Search for the cell housing the specified text and yield its [x, y] center coordinate. 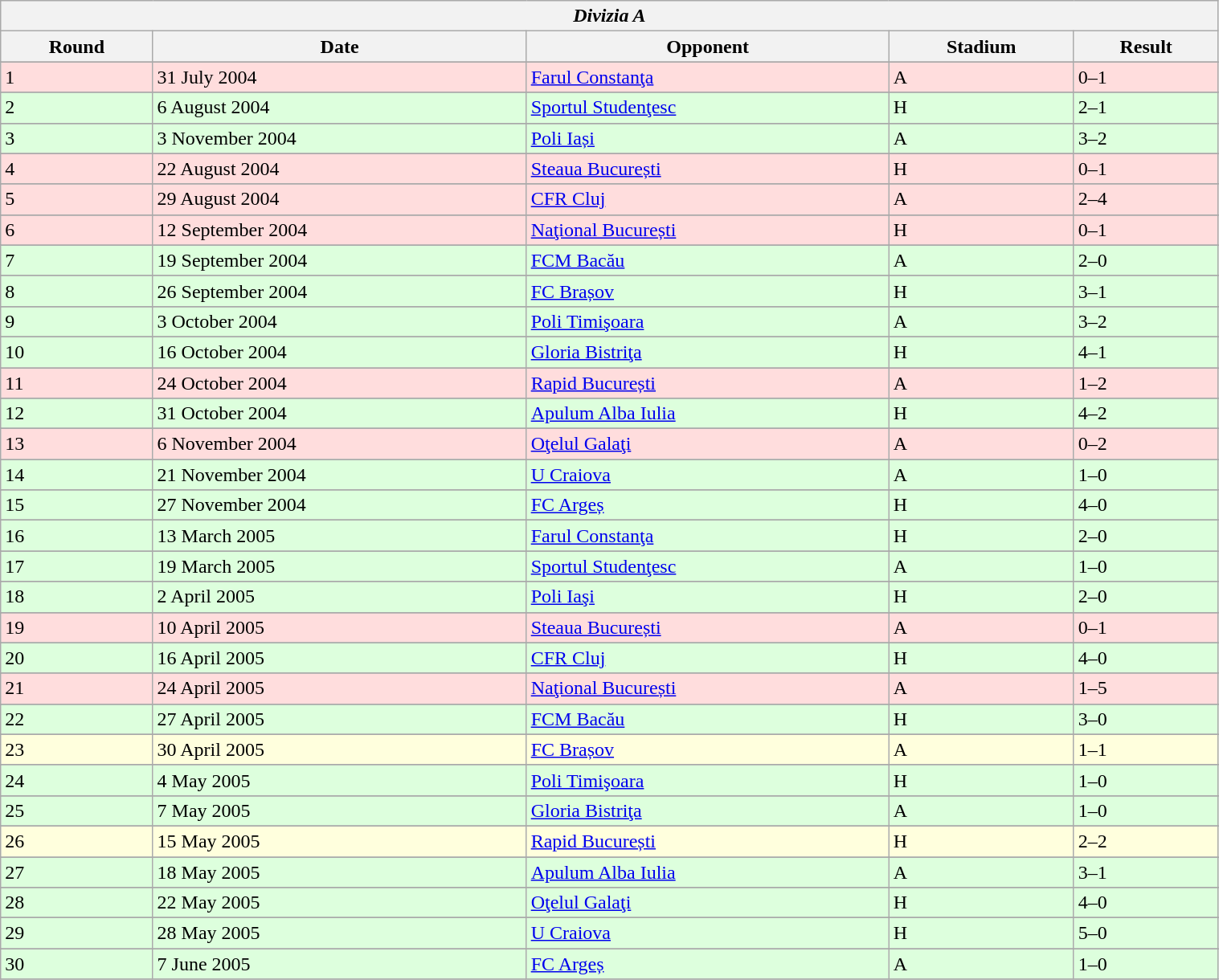
Result [1146, 47]
3 [77, 138]
13 [77, 444]
6 August 2004 [339, 108]
29 August 2004 [339, 199]
Poli Iași [707, 138]
0–2 [1146, 444]
14 [77, 475]
2–4 [1146, 199]
2 [77, 108]
2–2 [1146, 841]
16 April 2005 [339, 658]
22 August 2004 [339, 169]
19 September 2004 [339, 260]
8 [77, 291]
Opponent [707, 47]
4–1 [1146, 352]
16 October 2004 [339, 352]
12 September 2004 [339, 230]
1 [77, 77]
15 [77, 505]
1–5 [1146, 688]
1–2 [1146, 383]
7 [77, 260]
26 [77, 841]
27 November 2004 [339, 505]
31 October 2004 [339, 414]
6 November 2004 [339, 444]
23 [77, 749]
5–0 [1146, 933]
28 [77, 903]
Stadium [981, 47]
22 [77, 719]
18 May 2005 [339, 872]
2 April 2005 [339, 597]
16 [77, 536]
11 [77, 383]
18 [77, 597]
4 [77, 169]
13 March 2005 [339, 536]
24 [77, 780]
Poli Iaşi [707, 597]
Date [339, 47]
5 [77, 199]
3–0 [1146, 719]
22 May 2005 [339, 903]
20 [77, 658]
2–1 [1146, 108]
4–2 [1146, 414]
19 March 2005 [339, 566]
24 April 2005 [339, 688]
9 [77, 321]
3 November 2004 [339, 138]
30 [77, 964]
27 [77, 872]
21 [77, 688]
Round [77, 47]
17 [77, 566]
4 May 2005 [339, 780]
25 [77, 811]
7 May 2005 [339, 811]
26 September 2004 [339, 291]
27 April 2005 [339, 719]
12 [77, 414]
21 November 2004 [339, 475]
10 April 2005 [339, 627]
1–1 [1146, 749]
30 April 2005 [339, 749]
19 [77, 627]
10 [77, 352]
3 October 2004 [339, 321]
Divizia A [609, 16]
7 June 2005 [339, 964]
28 May 2005 [339, 933]
24 October 2004 [339, 383]
15 May 2005 [339, 841]
29 [77, 933]
31 July 2004 [339, 77]
6 [77, 230]
